Identify which cell holds the provided text, then report its (x, y) central coordinate. 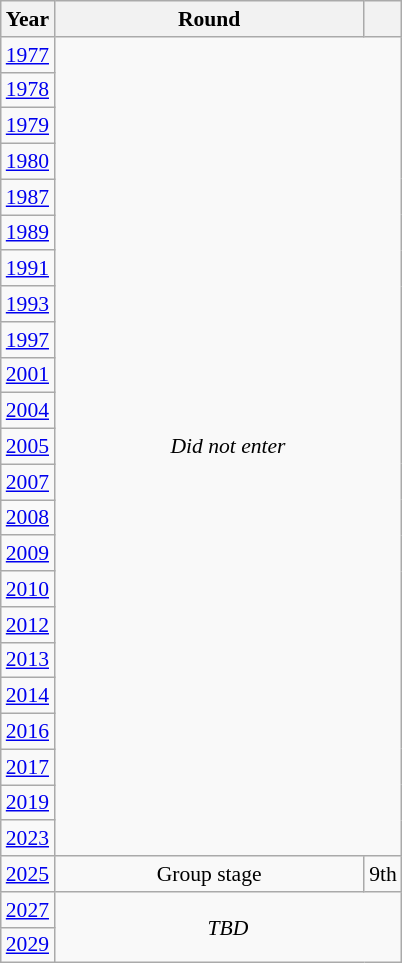
2014 (28, 696)
2001 (28, 375)
1993 (28, 304)
TBD (228, 928)
2025 (28, 874)
2029 (28, 945)
2005 (28, 447)
Group stage (209, 874)
2017 (28, 767)
9th (383, 874)
1977 (28, 55)
2016 (28, 732)
2010 (28, 589)
2013 (28, 660)
1991 (28, 269)
2009 (28, 554)
2023 (28, 839)
Round (209, 19)
Year (28, 19)
2008 (28, 518)
2027 (28, 910)
2004 (28, 411)
1980 (28, 162)
2019 (28, 803)
Did not enter (228, 446)
1978 (28, 90)
1987 (28, 197)
2012 (28, 625)
1989 (28, 233)
2007 (28, 482)
1979 (28, 126)
1997 (28, 340)
